Output the (X, Y) coordinate of the center of the cell containing the given text.  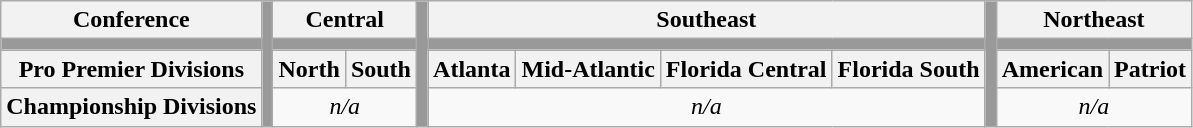
Southeast (707, 20)
South (380, 69)
Northeast (1094, 20)
Patriot (1150, 69)
North (309, 69)
Conference (132, 20)
Pro Premier Divisions (132, 69)
American (1052, 69)
Atlanta (472, 69)
Florida Central (746, 69)
Championship Divisions (132, 107)
Florida South (908, 69)
Mid-Atlantic (588, 69)
Central (345, 20)
